Identify which cell holds the provided text, then report its [X, Y] central coordinate. 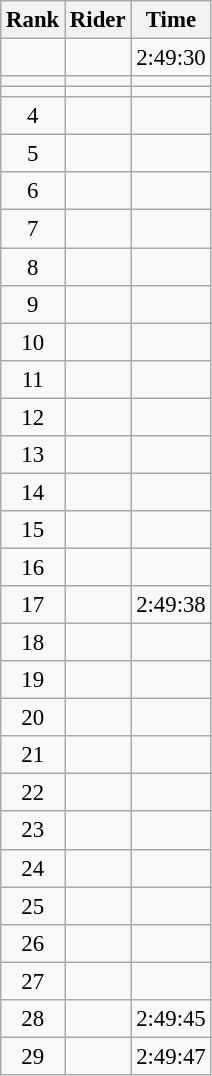
26 [33, 943]
2:49:30 [171, 58]
10 [33, 342]
4 [33, 116]
22 [33, 793]
8 [33, 267]
Rank [33, 20]
2:49:38 [171, 605]
2:49:47 [171, 1056]
7 [33, 229]
13 [33, 455]
11 [33, 379]
Time [171, 20]
21 [33, 755]
17 [33, 605]
29 [33, 1056]
20 [33, 718]
23 [33, 831]
15 [33, 530]
27 [33, 981]
16 [33, 567]
12 [33, 417]
24 [33, 868]
6 [33, 191]
25 [33, 906]
Rider [98, 20]
18 [33, 643]
28 [33, 1019]
19 [33, 680]
14 [33, 492]
2:49:45 [171, 1019]
9 [33, 304]
5 [33, 154]
